Search for the cell housing the specified text and yield its [X, Y] center coordinate. 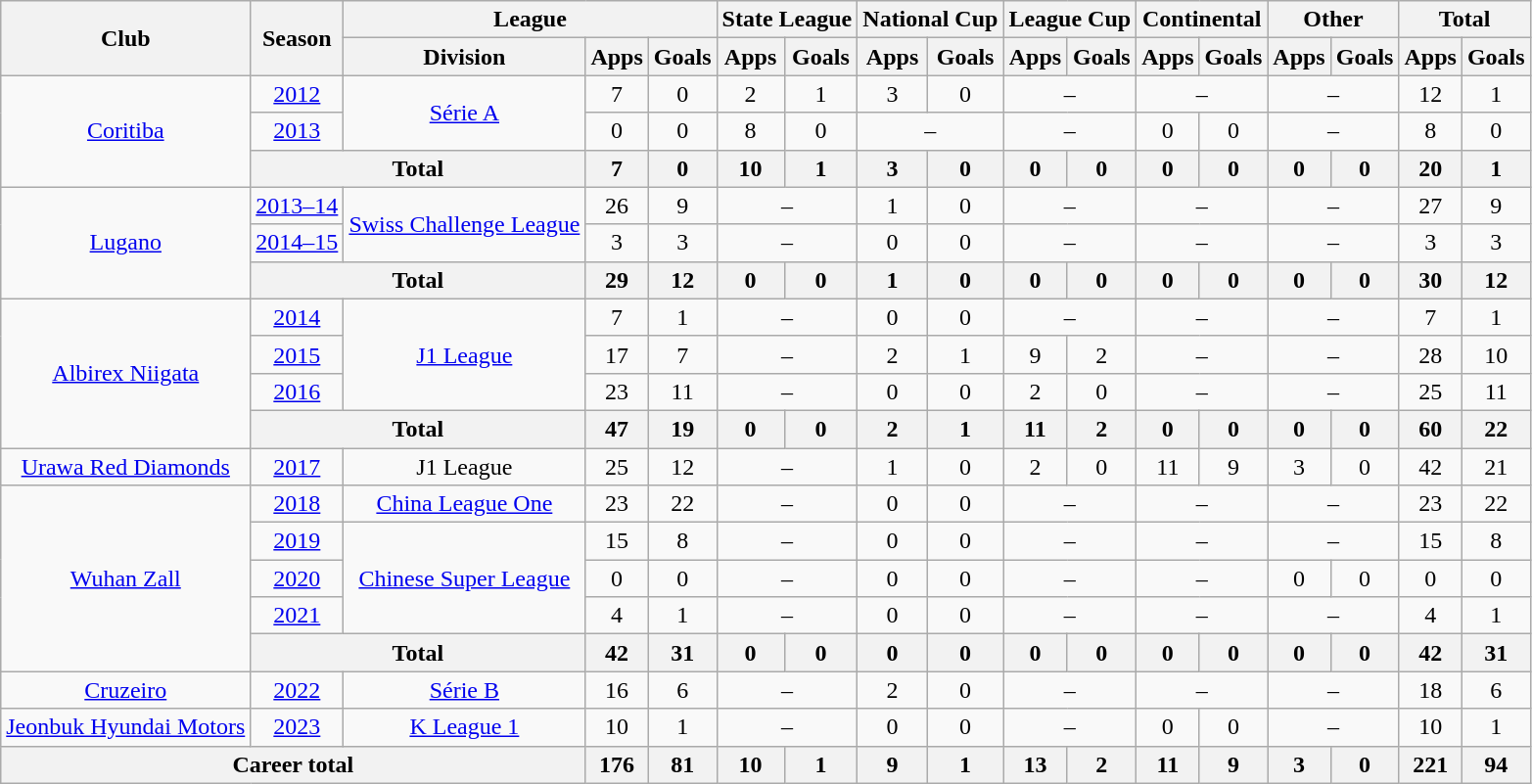
19 [682, 429]
47 [617, 429]
2012 [298, 94]
Jeonbuk Hyundai Motors [125, 727]
Chinese Super League [464, 578]
Other [1333, 20]
K League 1 [464, 727]
2017 [298, 467]
2014–15 [298, 243]
Season [298, 38]
94 [1496, 764]
Division [464, 57]
Continental [1202, 20]
20 [1430, 168]
29 [617, 280]
2019 [298, 541]
League [531, 20]
2018 [298, 504]
2015 [298, 354]
Club [125, 38]
State League [787, 20]
2022 [298, 690]
13 [1036, 764]
2021 [298, 616]
League Cup [1070, 20]
176 [617, 764]
26 [617, 206]
28 [1430, 354]
2013 [298, 131]
Career total [294, 764]
81 [682, 764]
China League One [464, 504]
Urawa Red Diamonds [125, 467]
27 [1430, 206]
2014 [298, 317]
30 [1430, 280]
2016 [298, 392]
2013–14 [298, 206]
Albirex Niigata [125, 373]
Lugano [125, 243]
Série B [464, 690]
16 [617, 690]
Cruzeiro [125, 690]
National Cup [930, 20]
17 [617, 354]
18 [1430, 690]
Wuhan Zall [125, 578]
Coritiba [125, 131]
2023 [298, 727]
221 [1430, 764]
21 [1496, 467]
60 [1430, 429]
Swiss Challenge League [464, 224]
2020 [298, 578]
Série A [464, 113]
